Detect which cell encompasses the target text, then output its [x, y] center coordinate. 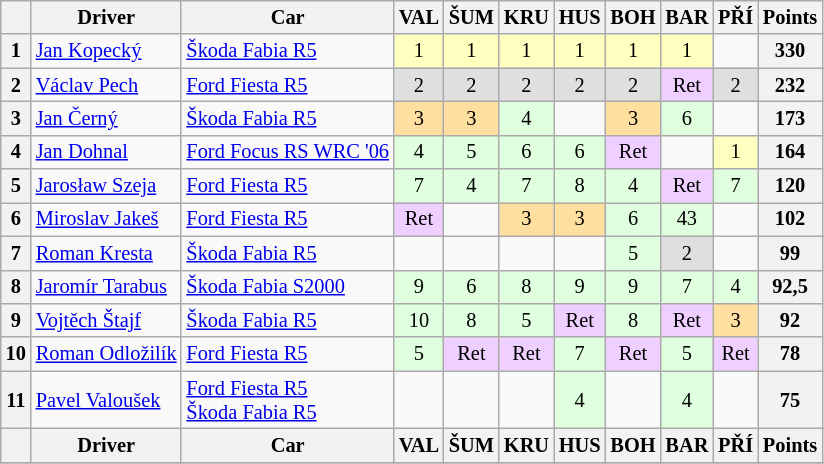
11 [16, 400]
99 [790, 253]
75 [790, 400]
Jarosław Szeja [106, 186]
164 [790, 152]
Ford Focus RS WRC '06 [287, 152]
Jan Dohnal [106, 152]
Ford Fiesta R5Škoda Fabia R5 [287, 400]
Jan Černý [106, 118]
232 [790, 85]
43 [686, 219]
173 [790, 118]
78 [790, 354]
120 [790, 186]
Roman Kresta [106, 253]
Roman Odložilík [106, 354]
102 [790, 219]
Pavel Valoušek [106, 400]
Vojtěch Štajf [106, 320]
Škoda Fabia S2000 [287, 287]
Jan Kopecký [106, 51]
92 [790, 320]
92,5 [790, 287]
Miroslav Jakeš [106, 219]
Václav Pech [106, 85]
330 [790, 51]
Jaromír Tarabus [106, 287]
